Identify which cell holds the provided text, then report its [X, Y] central coordinate. 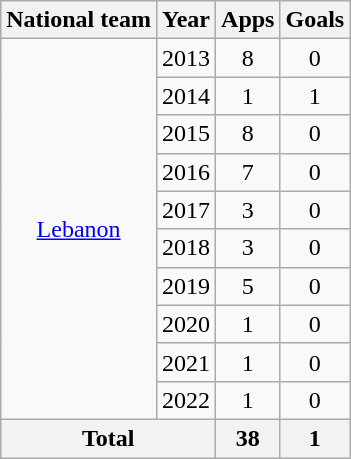
2016 [186, 172]
Goals [315, 20]
2018 [186, 248]
Year [186, 20]
2021 [186, 362]
Apps [248, 20]
National team [79, 20]
2020 [186, 324]
Lebanon [79, 230]
Total [108, 438]
38 [248, 438]
2017 [186, 210]
2015 [186, 134]
5 [248, 286]
2013 [186, 58]
2014 [186, 96]
2022 [186, 400]
7 [248, 172]
2019 [186, 286]
